From the cell containing the given text, extract its center point as (X, Y) coordinate. 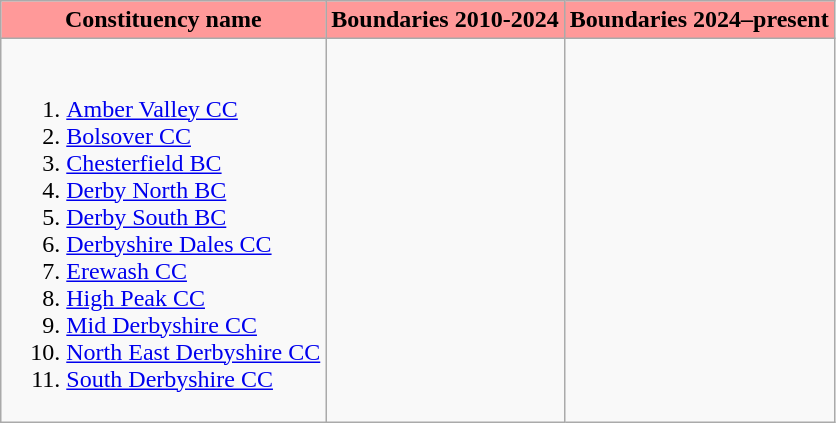
Constituency name (164, 20)
Boundaries 2024–present (699, 20)
Boundaries 2010-2024 (445, 20)
